Provide the (X, Y) coordinate of the cell's center where the given text is located.  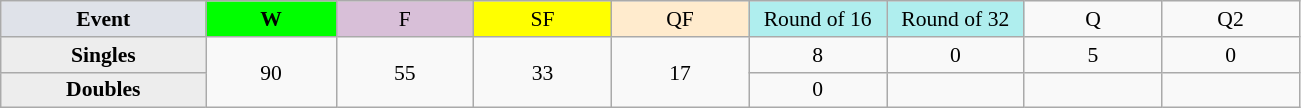
8 (818, 55)
Round of 32 (955, 19)
Round of 16 (818, 19)
5 (1093, 55)
55 (405, 72)
Doubles (104, 90)
17 (680, 72)
Q2 (1231, 19)
SF (543, 19)
33 (543, 72)
W (271, 19)
Event (104, 19)
90 (271, 72)
Q (1093, 19)
Singles (104, 55)
F (405, 19)
QF (680, 19)
